Find where the given text appears and provide that cell's center as (x, y) coordinate. 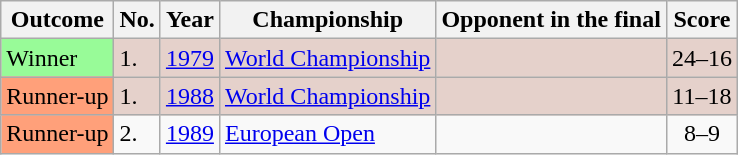
1988 (190, 96)
No. (137, 20)
European Open (327, 134)
Outcome (58, 20)
24–16 (702, 58)
Year (190, 20)
Winner (58, 58)
11–18 (702, 96)
Score (702, 20)
Championship (327, 20)
1989 (190, 134)
8–9 (702, 134)
2. (137, 134)
Opponent in the final (551, 20)
1979 (190, 58)
